For the text-containing cell, return its midpoint in [X, Y] coordinate format. 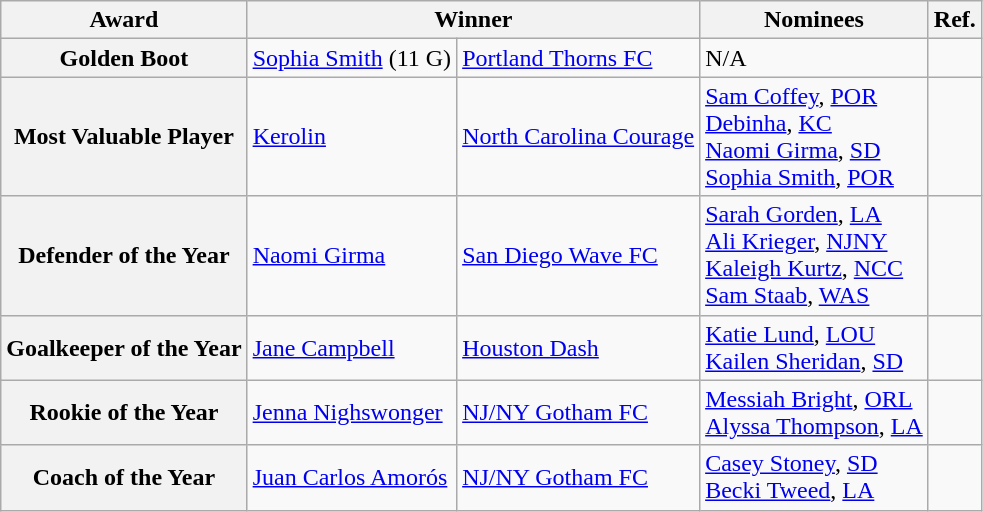
Jane Campbell [352, 348]
Jenna Nighswonger [352, 412]
Houston Dash [578, 348]
Kerolin [352, 136]
Sarah Gorden, LA Ali Krieger, NJNY Kaleigh Kurtz, NCC Sam Staab, WAS [814, 256]
San Diego Wave FC [578, 256]
Coach of the Year [124, 478]
Award [124, 20]
Nominees [814, 20]
Sophia Smith (11 G) [352, 58]
Sam Coffey, POR Debinha, KC Naomi Girma, SD Sophia Smith, POR [814, 136]
North Carolina Courage [578, 136]
Katie Lund, LOU Kailen Sheridan, SD [814, 348]
Messiah Bright, ORL Alyssa Thompson, LA [814, 412]
Defender of the Year [124, 256]
N/A [814, 58]
Naomi Girma [352, 256]
Ref. [954, 20]
Golden Boot [124, 58]
Winner [474, 20]
Juan Carlos Amorós [352, 478]
Goalkeeper of the Year [124, 348]
Rookie of the Year [124, 412]
Casey Stoney, SD Becki Tweed, LA [814, 478]
Portland Thorns FC [578, 58]
Most Valuable Player [124, 136]
